Search for the cell housing the specified text and yield its (x, y) center coordinate. 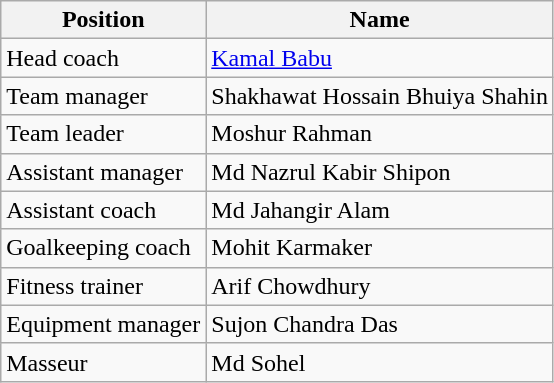
Md Jahangir Alam (380, 210)
Assistant coach (104, 210)
Equipment manager (104, 324)
Moshur Rahman (380, 134)
Head coach (104, 58)
Arif Chowdhury (380, 286)
Kamal Babu (380, 58)
Md Nazrul Kabir Shipon (380, 172)
Team leader (104, 134)
Assistant manager (104, 172)
Fitness trainer (104, 286)
Shakhawat Hossain Bhuiya Shahin (380, 96)
Position (104, 20)
Goalkeeping coach (104, 248)
Sujon Chandra Das (380, 324)
Mohit Karmaker (380, 248)
Name (380, 20)
Md Sohel (380, 362)
Masseur (104, 362)
Team manager (104, 96)
